Locate the cell with the specified text and output its (X, Y) center coordinate. 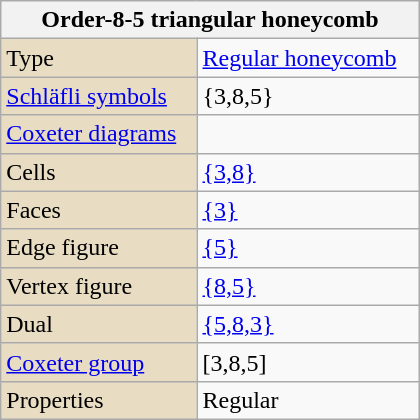
Regular (308, 400)
{5,8,3} (308, 324)
Type (99, 58)
Edge figure (99, 248)
Faces (99, 210)
Dual (99, 324)
Order-8-5 triangular honeycomb (210, 20)
{8,5} (308, 286)
Coxeter diagrams (99, 134)
Regular honeycomb (308, 58)
{5} (308, 248)
{3} (308, 210)
{3,8,5} (308, 96)
Coxeter group (99, 362)
{3,8} (308, 172)
Cells (99, 172)
Vertex figure (99, 286)
Properties (99, 400)
[3,8,5] (308, 362)
Schläfli symbols (99, 96)
